Search for the cell housing the specified text and yield its [X, Y] center coordinate. 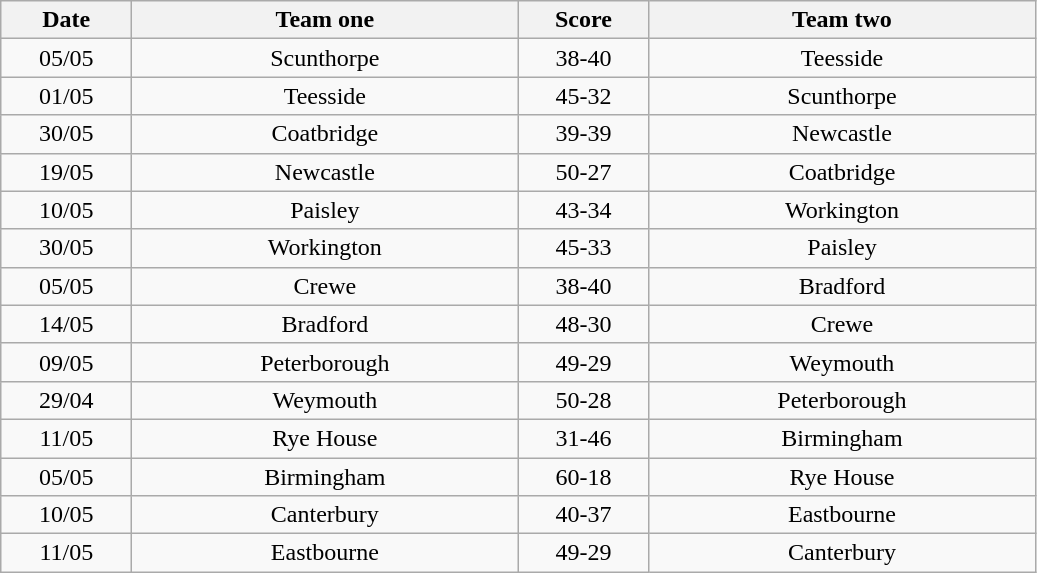
19/05 [66, 172]
09/05 [66, 362]
29/04 [66, 400]
Date [66, 20]
Team one [325, 20]
01/05 [66, 96]
48-30 [584, 324]
43-34 [584, 210]
50-28 [584, 400]
Score [584, 20]
60-18 [584, 477]
39-39 [584, 134]
31-46 [584, 438]
40-37 [584, 515]
Team two [842, 20]
50-27 [584, 172]
14/05 [66, 324]
45-32 [584, 96]
45-33 [584, 248]
